Return (x, y) of the center of cell containing provided text 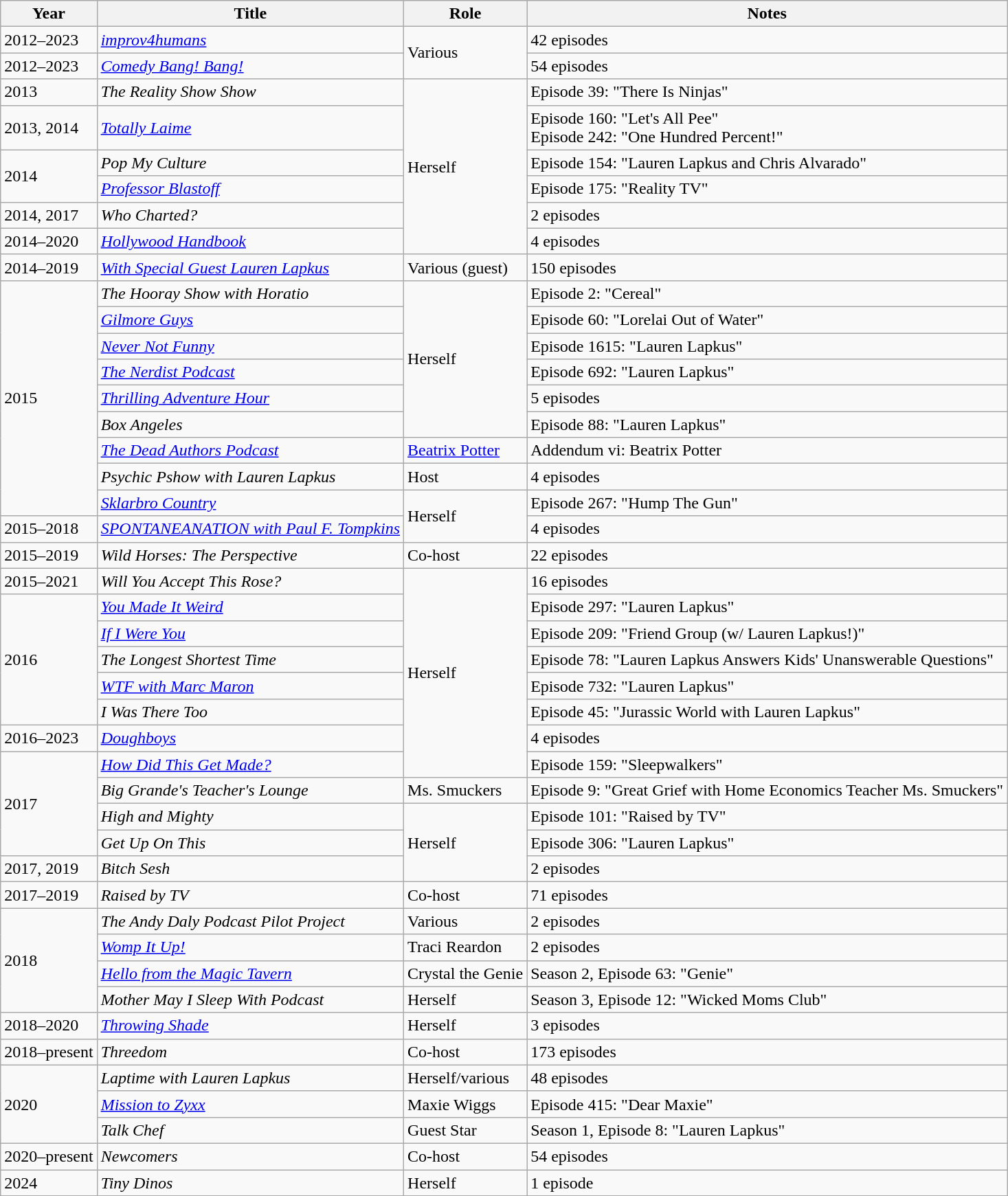
71 episodes (767, 895)
2017–2019 (49, 895)
2015–2021 (49, 581)
Various (guest) (466, 267)
42 episodes (767, 40)
22 episodes (767, 555)
Maxie Wiggs (466, 1104)
Comedy Bang! Bang! (250, 66)
Beatrix Potter (466, 451)
2013, 2014 (49, 128)
5 episodes (767, 398)
2017 (49, 804)
Episode 692: "Lauren Lapkus" (767, 372)
Raised by TV (250, 895)
Doughboys (250, 738)
2016 (49, 659)
Never Not Funny (250, 346)
Episode 60: "Lorelai Out of Water" (767, 319)
Role (466, 14)
2018–present (49, 1052)
2013 (49, 92)
Guest Star (466, 1130)
Year (49, 14)
Herself/various (466, 1078)
Professor Blastoff (250, 189)
Totally Laime (250, 128)
2014–2019 (49, 267)
Hollywood Handbook (250, 241)
Host (466, 477)
The Andy Daly Podcast Pilot Project (250, 921)
Notes (767, 14)
Episode 45: "Jurassic World with Lauren Lapkus" (767, 712)
Episode 88: "Lauren Lapkus" (767, 425)
2018–2020 (49, 1026)
If I Were You (250, 633)
Big Grande's Teacher's Lounge (250, 791)
Mother May I Sleep With Podcast (250, 1000)
The Longest Shortest Time (250, 659)
Episode 732: "Lauren Lapkus" (767, 686)
The Reality Show Show (250, 92)
Tiny Dinos (250, 1182)
Episode 101: "Raised by TV" (767, 817)
1 episode (767, 1182)
Box Angeles (250, 425)
Episode 39: "There Is Ninjas" (767, 92)
Episode 78: "Lauren Lapkus Answers Kids' Unanswerable Questions" (767, 659)
Title (250, 14)
High and Mighty (250, 817)
How Did This Get Made? (250, 765)
Episode 267: "Hump The Gun" (767, 503)
Who Charted? (250, 215)
Episode 297: "Lauren Lapkus" (767, 607)
3 episodes (767, 1026)
173 episodes (767, 1052)
Psychic Pshow with Lauren Lapkus (250, 477)
Episode 209: "Friend Group (w/ Lauren Lapkus!)" (767, 633)
Season 3, Episode 12: "Wicked Moms Club" (767, 1000)
2020 (49, 1104)
Season 1, Episode 8: "Lauren Lapkus" (767, 1130)
Episode 154: "Lauren Lapkus and Chris Alvarado" (767, 163)
150 episodes (767, 267)
2017, 2019 (49, 869)
Laptime with Lauren Lapkus (250, 1078)
Threedom (250, 1052)
SPONTANEANATION with Paul F. Tompkins (250, 529)
2014 (49, 176)
Thrilling Adventure Hour (250, 398)
Talk Chef (250, 1130)
Get Up On This (250, 843)
2014–2020 (49, 241)
Episode 2: "Cereal" (767, 293)
2014, 2017 (49, 215)
Bitch Sesh (250, 869)
With Special Guest Lauren Lapkus (250, 267)
2024 (49, 1182)
Episode 175: "Reality TV" (767, 189)
2015 (49, 398)
Episode 1615: "Lauren Lapkus" (767, 346)
The Hooray Show with Horatio (250, 293)
Womp It Up! (250, 947)
Newcomers (250, 1156)
You Made It Weird (250, 607)
2016–2023 (49, 738)
WTF with Marc Maron (250, 686)
Crystal the Genie (466, 973)
Episode 306: "Lauren Lapkus" (767, 843)
48 episodes (767, 1078)
2015–2019 (49, 555)
Throwing Shade (250, 1026)
Gilmore Guys (250, 319)
Episode 9: "Great Grief with Home Economics Teacher Ms. Smuckers" (767, 791)
2015–2018 (49, 529)
16 episodes (767, 581)
Wild Horses: The Perspective (250, 555)
Mission to Zyxx (250, 1104)
2018 (49, 960)
2020–present (49, 1156)
I Was There Too (250, 712)
Will You Accept This Rose? (250, 581)
Addendum vi: Beatrix Potter (767, 451)
Traci Reardon (466, 947)
Episode 415: "Dear Maxie" (767, 1104)
Sklarbro Country (250, 503)
Ms. Smuckers (466, 791)
The Dead Authors Podcast (250, 451)
Episode 159: "Sleepwalkers" (767, 765)
improv4humans (250, 40)
Episode 160: "Let's All Pee"Episode 242: "One Hundred Percent!" (767, 128)
Season 2, Episode 63: "Genie" (767, 973)
The Nerdist Podcast (250, 372)
Pop My Culture (250, 163)
Hello from the Magic Tavern (250, 973)
